Identify which cell holds the provided text, then report its [X, Y] central coordinate. 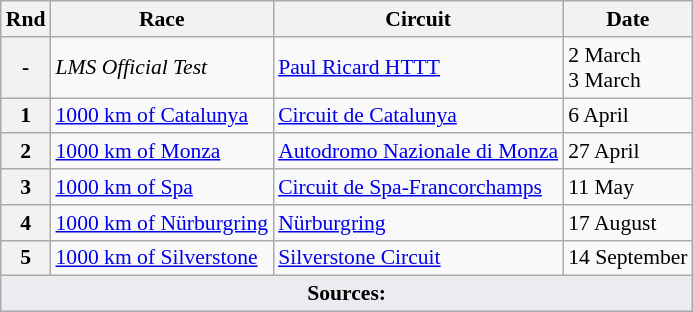
17 August [628, 223]
3 [26, 187]
Circuit [418, 19]
1000 km of Spa [162, 187]
- [26, 68]
Silverstone Circuit [418, 258]
14 September [628, 258]
1000 km of Silverstone [162, 258]
Sources: [347, 294]
Date [628, 19]
1000 km of Monza [162, 152]
2 March3 March [628, 68]
6 April [628, 116]
Circuit de Catalunya [418, 116]
Rnd [26, 19]
1 [26, 116]
Autodromo Nazionale di Monza [418, 152]
Paul Ricard HTTT [418, 68]
Circuit de Spa-Francorchamps [418, 187]
Race [162, 19]
4 [26, 223]
1000 km of Nürburgring [162, 223]
2 [26, 152]
5 [26, 258]
27 April [628, 152]
LMS Official Test [162, 68]
11 May [628, 187]
Nürburgring [418, 223]
1000 km of Catalunya [162, 116]
